Output the (x, y) coordinate of the center of the cell containing the given text.  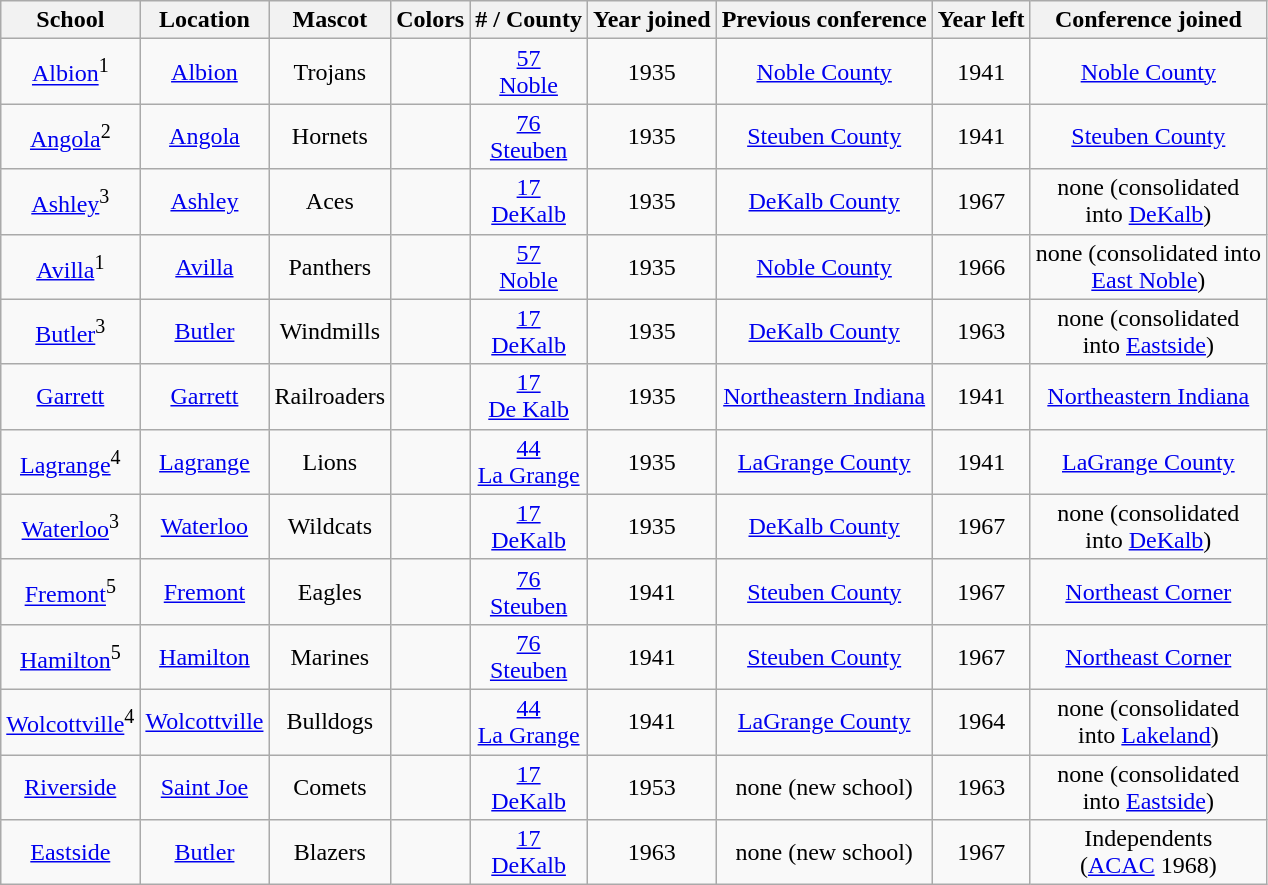
Trojans (330, 72)
Aces (330, 202)
Panthers (330, 266)
Lions (330, 462)
Location (204, 20)
Lagrange4 (70, 462)
1966 (981, 266)
Waterloo3 (70, 526)
School (70, 20)
Lagrange (204, 462)
Hornets (330, 136)
Hamilton (204, 656)
Marines (330, 656)
Fremont (204, 592)
Albion (204, 72)
# / County (529, 20)
1964 (981, 722)
Eastside (70, 852)
Angola (204, 136)
Bulldogs (330, 722)
Ashley3 (70, 202)
Avilla (204, 266)
Riverside (70, 786)
1953 (652, 786)
Wolcottville4 (70, 722)
Saint Joe (204, 786)
none (consolidated intoEast Noble) (1148, 266)
Wildcats (330, 526)
Albion1 (70, 72)
Mascot (330, 20)
Previous conference (824, 20)
Railroaders (330, 396)
Ashley (204, 202)
Year joined (652, 20)
Windmills (330, 332)
Angola2 (70, 136)
Eagles (330, 592)
Hamilton5 (70, 656)
Colors (430, 20)
Wolcottville (204, 722)
Waterloo (204, 526)
17 De Kalb (529, 396)
Conference joined (1148, 20)
Independents(ACAC 1968) (1148, 852)
Fremont5 (70, 592)
none (consolidatedinto Lakeland) (1148, 722)
Avilla1 (70, 266)
Comets (330, 786)
Year left (981, 20)
Blazers (330, 852)
Butler3 (70, 332)
